From the cell containing the given text, extract its center point as (X, Y) coordinate. 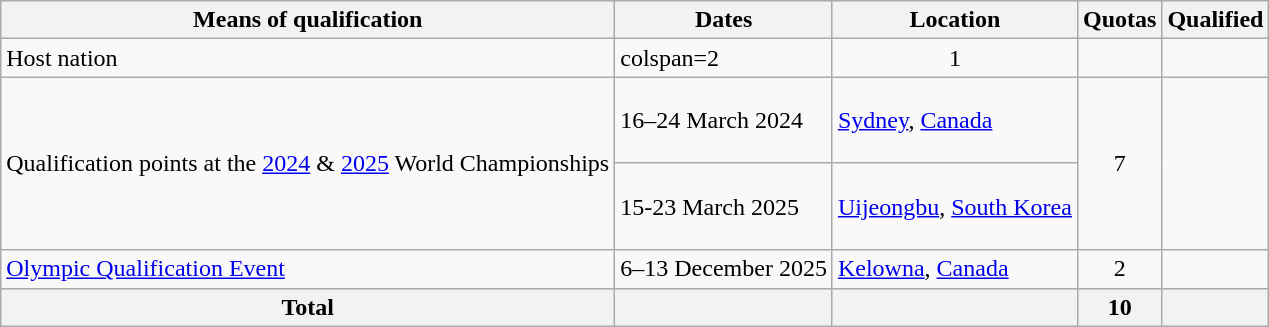
15-23 March 2025 (724, 206)
7 (1119, 164)
Host nation (308, 58)
Total (308, 307)
Qualification points at the 2024 & 2025 World Championships (308, 164)
Location (954, 20)
Uijeongbu, South Korea (954, 206)
Sydney, Canada (954, 120)
2 (1119, 269)
Means of qualification (308, 20)
16–24 March 2024 (724, 120)
colspan=2 (724, 58)
6–13 December 2025 (724, 269)
Olympic Qualification Event (308, 269)
Qualified (1216, 20)
1 (954, 58)
Quotas (1119, 20)
Kelowna, Canada (954, 269)
Dates (724, 20)
10 (1119, 307)
